Extract the (X, Y) coordinate from the center of the cell holding the provided text.  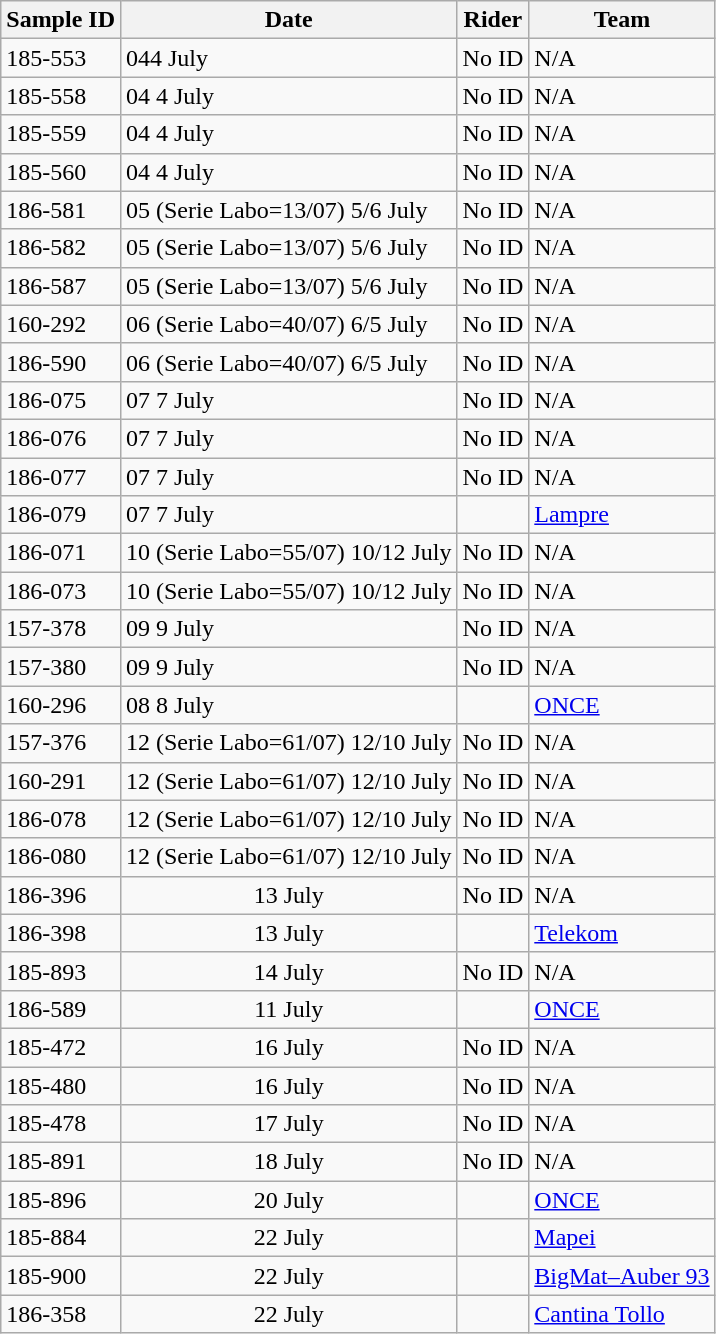
185-480 (61, 1085)
186-071 (61, 553)
Cantina Tollo (622, 1314)
Date (288, 20)
186-078 (61, 819)
185-559 (61, 134)
Lampre (622, 515)
186-073 (61, 591)
185-896 (61, 1200)
20 July (288, 1200)
160-296 (61, 705)
08 8 July (288, 705)
185-478 (61, 1124)
Team (622, 20)
185-560 (61, 172)
11 July (288, 1009)
186-589 (61, 1009)
185-891 (61, 1162)
185-472 (61, 1047)
18 July (288, 1162)
160-292 (61, 324)
BigMat–Auber 93 (622, 1276)
185-893 (61, 971)
17 July (288, 1124)
186-582 (61, 248)
186-398 (61, 933)
160-291 (61, 781)
185-558 (61, 96)
157-380 (61, 667)
157-378 (61, 629)
186-581 (61, 210)
185-900 (61, 1276)
186-080 (61, 857)
186-358 (61, 1314)
Sample ID (61, 20)
Rider (493, 20)
186-590 (61, 362)
186-075 (61, 400)
186-396 (61, 895)
186-077 (61, 477)
186-079 (61, 515)
157-376 (61, 743)
Telekom (622, 933)
185-553 (61, 58)
044 July (288, 58)
186-076 (61, 438)
Mapei (622, 1238)
14 July (288, 971)
185-884 (61, 1238)
186-587 (61, 286)
